Identify which cell holds the provided text, then report its [x, y] central coordinate. 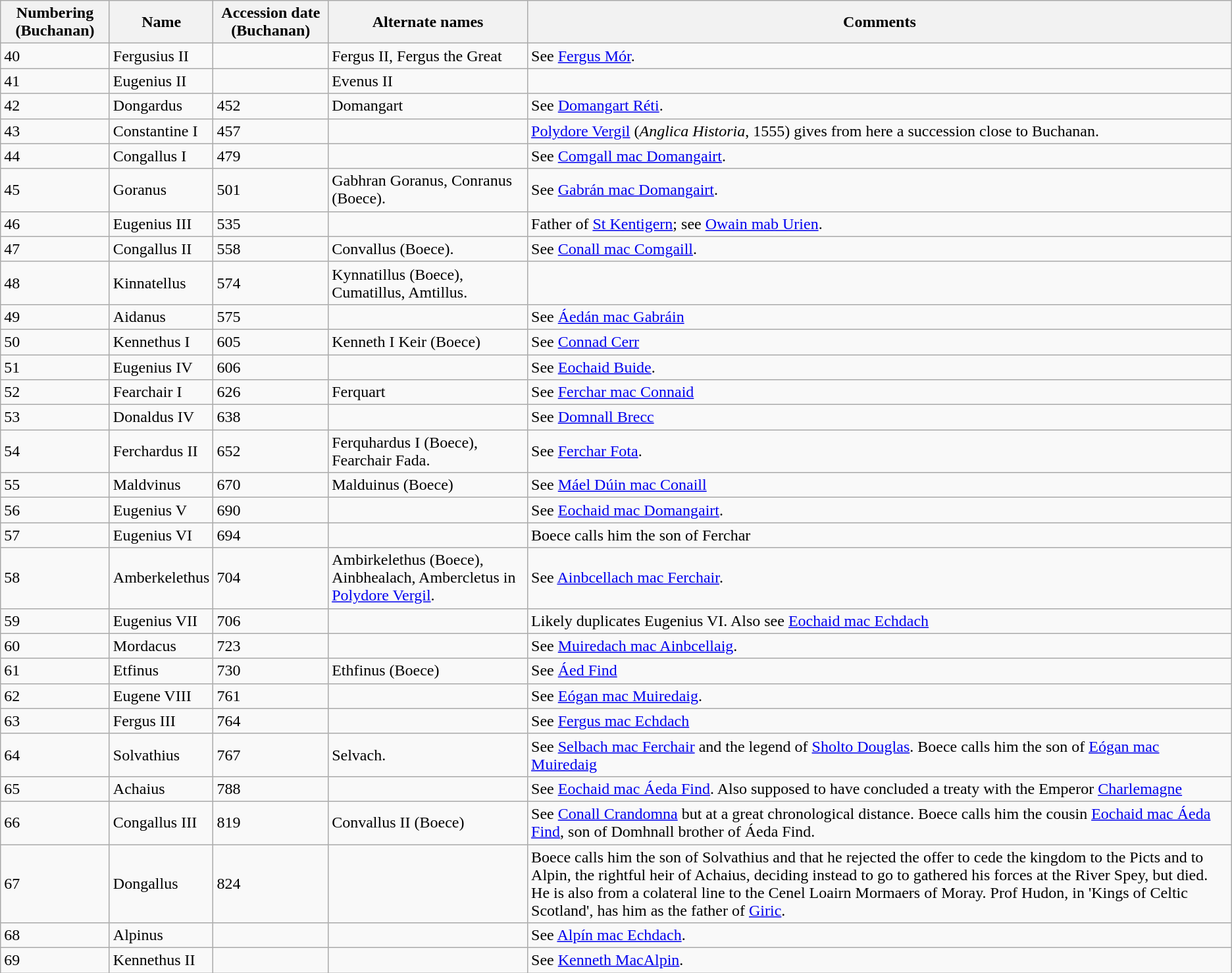
See Áedán mac Gabráin [880, 317]
Solvathius [161, 754]
694 [271, 535]
See Domangart Réti. [880, 106]
Kinnatellus [161, 283]
See Eochaid mac Áeda Find. Also supposed to have concluded a treaty with the Emperor Charlemagne [880, 789]
575 [271, 317]
Malduinus (Boece) [428, 485]
See Áed Find [880, 671]
Fergus II, Fergus the Great [428, 56]
Ethfinus (Boece) [428, 671]
See Eógan mac Muiredaig. [880, 696]
See Fergus Mór. [880, 56]
Kennethus I [161, 342]
Eugenius IV [161, 367]
819 [271, 823]
Ambirkelethus (Boece), Ainbhealach, Ambercletus in Polydore Vergil. [428, 578]
40 [55, 56]
62 [55, 696]
452 [271, 106]
See Ainbcellach mac Ferchair. [880, 578]
457 [271, 131]
Accession date (Buchanan) [271, 22]
61 [55, 671]
574 [271, 283]
Dongardus [161, 106]
53 [55, 417]
43 [55, 131]
Congallus II [161, 249]
730 [271, 671]
58 [55, 578]
Constantine I [161, 131]
Kennethus II [161, 960]
Donaldus IV [161, 417]
764 [271, 721]
51 [55, 367]
Goranus [161, 190]
Fearchair I [161, 392]
788 [271, 789]
Fergusius II [161, 56]
Eugenius II [161, 81]
Ferquhardus I (Boece), Fearchair Fada. [428, 452]
Alpinus [161, 935]
Eugene VIII [161, 696]
68 [55, 935]
Eugenius VI [161, 535]
Selvach. [428, 754]
Boece calls him the son of Ferchar [880, 535]
Eugenius V [161, 510]
638 [271, 417]
824 [271, 883]
Kynnatillus (Boece), Cumatillus, Amtillus. [428, 283]
606 [271, 367]
See Domnall Brecc [880, 417]
See Eochaid Buide. [880, 367]
57 [55, 535]
Fergus III [161, 721]
626 [271, 392]
See Conall mac Comgaill. [880, 249]
Polydore Vergil (Anglica Historia, 1555) gives from here a succession close to Buchanan. [880, 131]
60 [55, 646]
690 [271, 510]
Comments [880, 22]
65 [55, 789]
Mordacus [161, 646]
See Conall Crandomna but at a great chronological distance. Boece calls him the cousin Eochaid mac Áeda Find, son of Domhnall brother of Áeda Find. [880, 823]
Eugenius VII [161, 621]
Ferquart [428, 392]
Aidanus [161, 317]
Convallus (Boece). [428, 249]
Numbering (Buchanan) [55, 22]
Domangart [428, 106]
Eugenius III [161, 224]
Gabhran Goranus, Conranus (Boece). [428, 190]
706 [271, 621]
44 [55, 156]
See Connad Cerr [880, 342]
761 [271, 696]
48 [55, 283]
64 [55, 754]
52 [55, 392]
Alternate names [428, 22]
67 [55, 883]
Amberkelethus [161, 578]
767 [271, 754]
See Gabrán mac Domangairt. [880, 190]
Name [161, 22]
Congallus III [161, 823]
See Ferchar Fota. [880, 452]
See Fergus mac Echdach [880, 721]
45 [55, 190]
Congallus I [161, 156]
41 [55, 81]
63 [55, 721]
Etfinus [161, 671]
See Muiredach mac Ainbcellaig. [880, 646]
670 [271, 485]
See Comgall mac Domangairt. [880, 156]
69 [55, 960]
See Máel Dúin mac Conaill [880, 485]
Father of St Kentigern; see Owain mab Urien. [880, 224]
See Selbach mac Ferchair and the legend of Sholto Douglas. Boece calls him the son of Eógan mac Muiredaig [880, 754]
Convallus II (Boece) [428, 823]
Evenus II [428, 81]
See Alpín mac Echdach. [880, 935]
Maldvinus [161, 485]
66 [55, 823]
558 [271, 249]
59 [55, 621]
54 [55, 452]
501 [271, 190]
49 [55, 317]
See Eochaid mac Domangairt. [880, 510]
50 [55, 342]
47 [55, 249]
605 [271, 342]
704 [271, 578]
535 [271, 224]
See Ferchar mac Connaid [880, 392]
652 [271, 452]
Dongallus [161, 883]
55 [55, 485]
Kenneth I Keir (Boece) [428, 342]
46 [55, 224]
Likely duplicates Eugenius VI. Also see Eochaid mac Echdach [880, 621]
479 [271, 156]
723 [271, 646]
42 [55, 106]
Achaius [161, 789]
56 [55, 510]
Ferchardus II [161, 452]
See Kenneth MacAlpin. [880, 960]
